Provide the (x, y) coordinate of the cell's center where the given text is located.  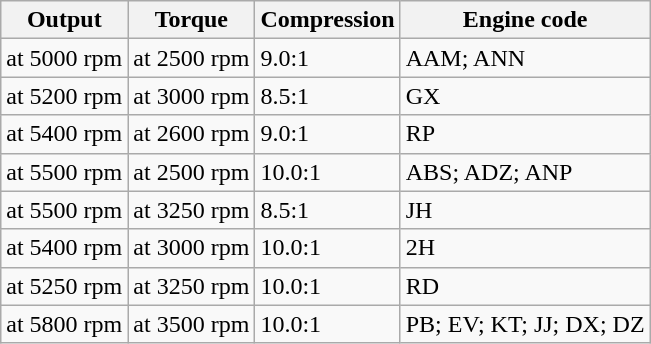
Torque (192, 20)
Compression (328, 20)
at 3500 rpm (192, 324)
Output (64, 20)
2H (525, 248)
JH (525, 210)
at 5800 rpm (64, 324)
at 5200 rpm (64, 96)
at 2600 rpm (192, 134)
RP (525, 134)
ABS; ADZ; ANP (525, 172)
GX (525, 96)
Engine code (525, 20)
at 5250 rpm (64, 286)
PB; EV; KT; JJ; DX; DZ (525, 324)
at 5000 rpm (64, 58)
AAM; ANN (525, 58)
RD (525, 286)
